Return the (x, y) coordinate for the center point of the cell that contains the specified text.  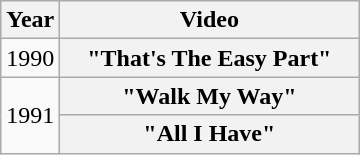
1991 (30, 115)
1990 (30, 58)
Year (30, 20)
Video (210, 20)
"All I Have" (210, 134)
"That's The Easy Part" (210, 58)
"Walk My Way" (210, 96)
